For the text-containing cell, return its midpoint in [x, y] coordinate format. 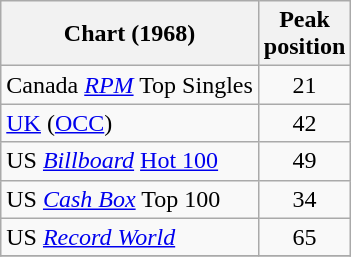
Canada RPM Top Singles [130, 85]
US Record World [130, 237]
US Billboard Hot 100 [130, 161]
US Cash Box Top 100 [130, 199]
49 [304, 161]
21 [304, 85]
UK (OCC) [130, 123]
Peakposition [304, 34]
42 [304, 123]
Chart (1968) [130, 34]
65 [304, 237]
34 [304, 199]
